Locate the cell with the specified text and output its (x, y) center coordinate. 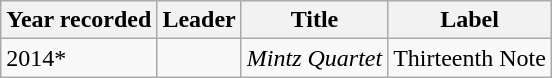
Year recorded (79, 20)
Thirteenth Note (470, 58)
Title (314, 20)
Mintz Quartet (314, 58)
Leader (199, 20)
Label (470, 20)
2014* (79, 58)
